Locate the cell with the specified text and output its (x, y) center coordinate. 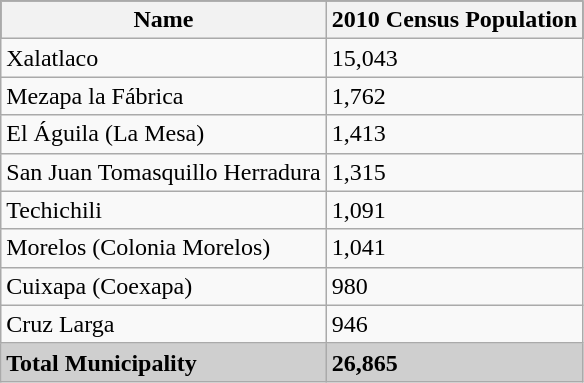
Cuixapa (Coexapa) (164, 286)
1,315 (454, 172)
26,865 (454, 362)
Total Municipality (164, 362)
Xalatlaco (164, 58)
1,413 (454, 134)
1,041 (454, 248)
El Águila (La Mesa) (164, 134)
946 (454, 324)
980 (454, 286)
1,762 (454, 96)
Morelos (Colonia Morelos) (164, 248)
Techichili (164, 210)
San Juan Tomasquillo Herradura (164, 172)
15,043 (454, 58)
Cruz Larga (164, 324)
2010 Census Population (454, 20)
Mezapa la Fábrica (164, 96)
Name (164, 20)
1,091 (454, 210)
